Determine the (X, Y) coordinate at the center of the cell enclosing the given text.  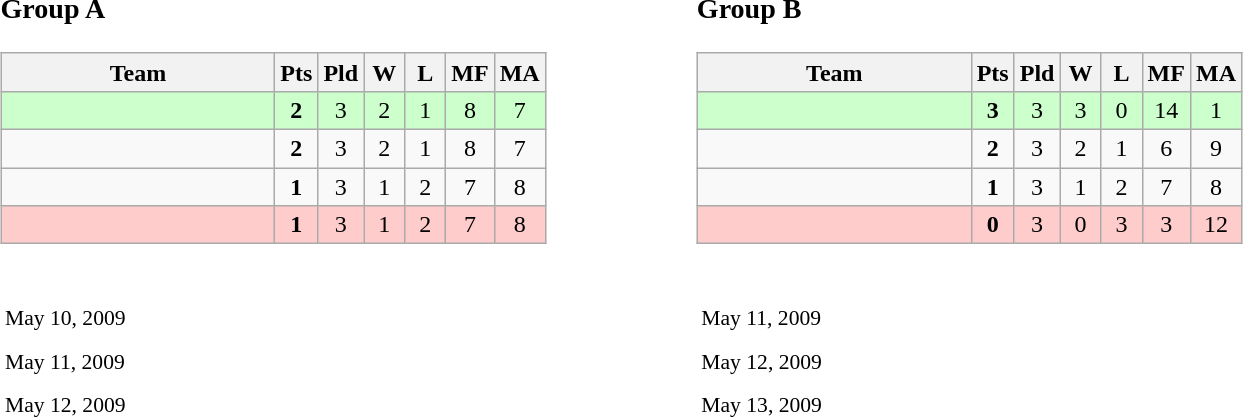
14 (1166, 110)
9 (1216, 149)
May 10, 2009 (312, 318)
May 11, 2009 (312, 362)
12 (1216, 225)
6 (1166, 149)
